Determine the (x, y) coordinate at the center of the cell enclosing the given text.  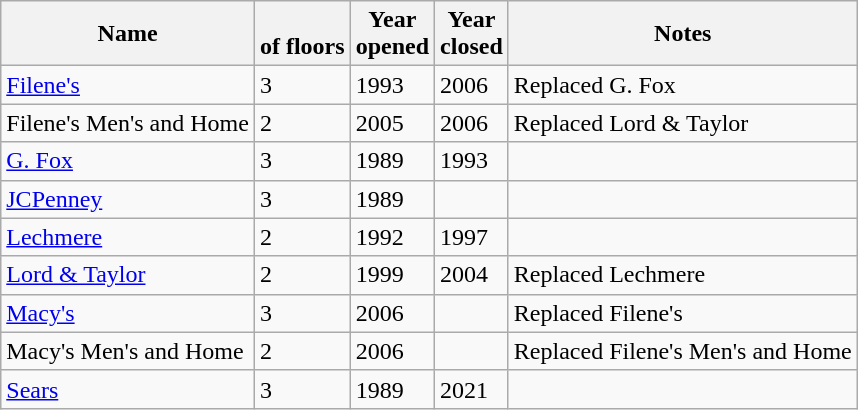
Yearopened (392, 34)
Replaced Lechmere (682, 275)
Lechmere (128, 237)
1992 (392, 237)
Macy's (128, 313)
G. Fox (128, 161)
Filene's (128, 85)
Notes (682, 34)
JCPenney (128, 199)
of floors (302, 34)
Name (128, 34)
Sears (128, 389)
1997 (472, 237)
Replaced Lord & Taylor (682, 123)
Lord & Taylor (128, 275)
2021 (472, 389)
Replaced G. Fox (682, 85)
Replaced Filene's (682, 313)
Filene's Men's and Home (128, 123)
2004 (472, 275)
Yearclosed (472, 34)
Macy's Men's and Home (128, 351)
1999 (392, 275)
Replaced Filene's Men's and Home (682, 351)
2005 (392, 123)
